Output the [x, y] coordinate of the center of the cell containing the given text.  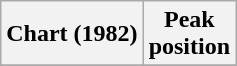
Peakposition [189, 34]
Chart (1982) [72, 34]
